Extract the (x, y) coordinate from the center of the cell holding the provided text.  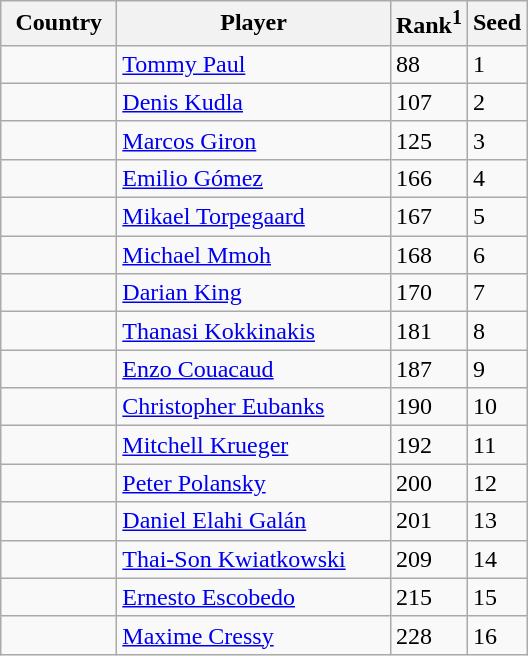
Enzo Couacaud (254, 369)
13 (496, 521)
Peter Polansky (254, 483)
228 (428, 635)
209 (428, 559)
88 (428, 64)
7 (496, 293)
Marcos Giron (254, 140)
215 (428, 597)
9 (496, 369)
Country (59, 24)
6 (496, 255)
Mitchell Krueger (254, 445)
170 (428, 293)
14 (496, 559)
168 (428, 255)
2 (496, 102)
Michael Mmoh (254, 255)
Denis Kudla (254, 102)
Rank1 (428, 24)
Tommy Paul (254, 64)
181 (428, 331)
12 (496, 483)
Mikael Torpegaard (254, 217)
10 (496, 407)
1 (496, 64)
Emilio Gómez (254, 178)
Darian King (254, 293)
167 (428, 217)
Thai-Son Kwiatkowski (254, 559)
15 (496, 597)
8 (496, 331)
3 (496, 140)
11 (496, 445)
Seed (496, 24)
Ernesto Escobedo (254, 597)
187 (428, 369)
190 (428, 407)
Player (254, 24)
166 (428, 178)
107 (428, 102)
201 (428, 521)
4 (496, 178)
16 (496, 635)
Thanasi Kokkinakis (254, 331)
Maxime Cressy (254, 635)
125 (428, 140)
192 (428, 445)
5 (496, 217)
Christopher Eubanks (254, 407)
200 (428, 483)
Daniel Elahi Galán (254, 521)
